Pinpoint the cell where the given text exists, returning its [x, y] midpoint coordinate. 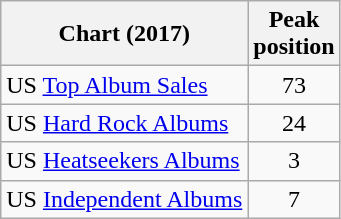
24 [294, 123]
3 [294, 161]
US Independent Albums [124, 199]
Chart (2017) [124, 34]
73 [294, 85]
7 [294, 199]
Peakposition [294, 34]
US Heatseekers Albums [124, 161]
US Hard Rock Albums [124, 123]
US Top Album Sales [124, 85]
